From the cell containing the given text, extract its center point as [x, y] coordinate. 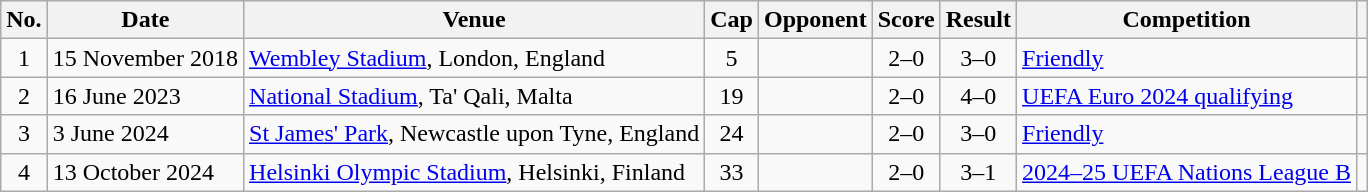
National Stadium, Ta' Qali, Malta [474, 96]
Venue [474, 20]
3 June 2024 [145, 134]
24 [732, 134]
16 June 2023 [145, 96]
1 [24, 58]
St James' Park, Newcastle upon Tyne, England [474, 134]
Wembley Stadium, London, England [474, 58]
2024–25 UEFA Nations League B [1187, 172]
Helsinki Olympic Stadium, Helsinki, Finland [474, 172]
3–1 [978, 172]
13 October 2024 [145, 172]
Competition [1187, 20]
Score [906, 20]
33 [732, 172]
Date [145, 20]
15 November 2018 [145, 58]
4–0 [978, 96]
3 [24, 134]
Result [978, 20]
5 [732, 58]
2 [24, 96]
19 [732, 96]
UEFA Euro 2024 qualifying [1187, 96]
Opponent [815, 20]
Cap [732, 20]
4 [24, 172]
No. [24, 20]
